Return (x, y) of the center of cell containing provided text 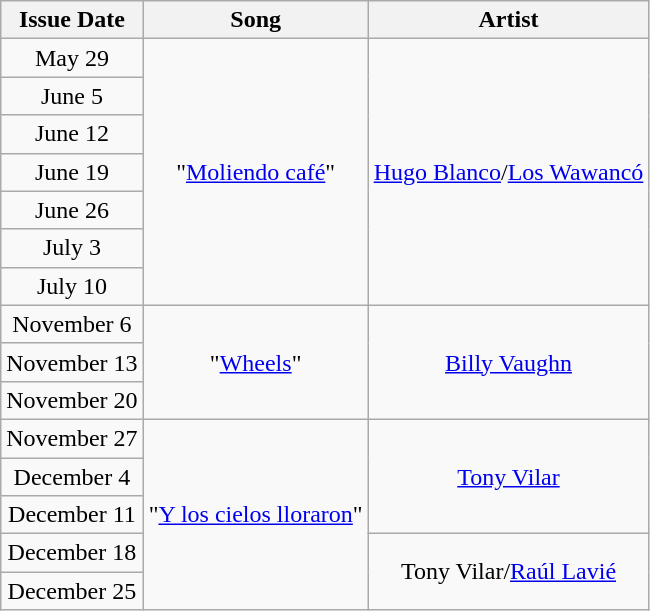
November 6 (72, 324)
November 27 (72, 438)
December 4 (72, 477)
July 3 (72, 248)
Billy Vaughn (508, 362)
June 5 (72, 96)
May 29 (72, 58)
December 18 (72, 553)
Issue Date (72, 20)
November 20 (72, 400)
December 25 (72, 591)
Tony Vilar/Raúl Lavié (508, 572)
Tony Vilar (508, 476)
Song (256, 20)
Artist (508, 20)
"Moliendo café" (256, 172)
July 10 (72, 286)
"Wheels" (256, 362)
"Y los cielos lloraron" (256, 514)
June 12 (72, 134)
June 19 (72, 172)
Hugo Blanco/Los Wawancó (508, 172)
December 11 (72, 515)
June 26 (72, 210)
November 13 (72, 362)
